Return the (X, Y) coordinate for the center point of the cell that contains the specified text.  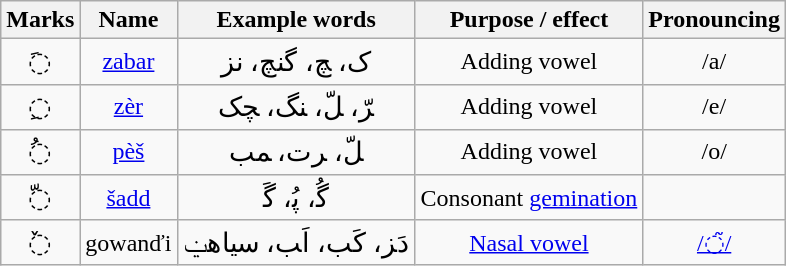
gowanďi (128, 242)
Name (128, 20)
َ◌ (40, 62)
‍رّ، ‍لّ، ‍نگ، ‍چک (296, 106)
/e/ (714, 106)
pèš (128, 152)
ُ◌ (40, 152)
ِ◌ (40, 106)
گُ‍، پُ‍، گَ‍ (296, 198)
/o/ (714, 152)
Purpose / effect (529, 20)
‍لّ، ‍رت، ‍مب (296, 152)
/◌̃/ (714, 242)
/a/ (714, 62)
šadd (128, 198)
دَ‍ز، کَ‍‍ب، اَ‍ب، سیاھݔ‍ (296, 242)
Consonant gemination (529, 198)
zèr (128, 106)
ک، ‍چ، گ‍نچ، نز (296, 62)
Pronouncing (714, 20)
zabar (128, 62)
ّ◌ (40, 198)
Marks (40, 20)
Example words (296, 20)
Nasal vowel (529, 242)
ٚ◌ (40, 242)
